Scan for the cell matching the given text and deliver its [X, Y] coordinate at center. 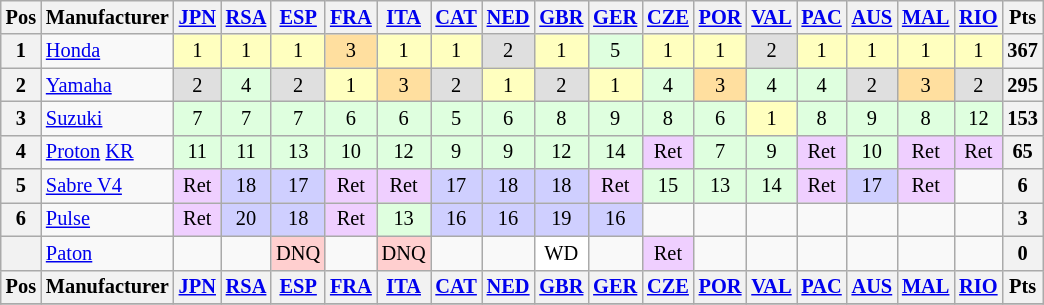
Suzuki [108, 118]
65 [1022, 152]
19 [561, 219]
Honda [108, 51]
295 [1022, 85]
Sabre V4 [108, 186]
0 [1022, 253]
367 [1022, 51]
Paton [108, 253]
Proton KR [108, 152]
20 [246, 219]
153 [1022, 118]
WD [561, 253]
Yamaha [108, 85]
Pulse [108, 219]
15 [668, 186]
